Output the [X, Y] coordinate of the center of the cell containing the given text.  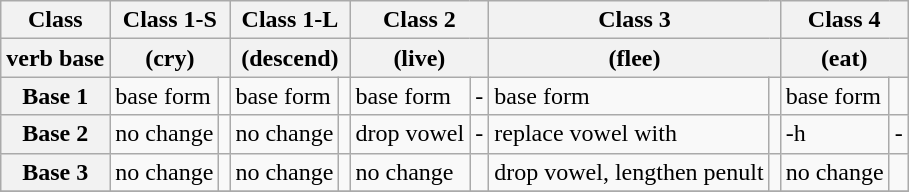
Class 2 [420, 20]
Base 3 [56, 172]
drop vowel, lengthen penult [629, 172]
(cry) [170, 58]
(live) [420, 58]
Class 3 [634, 20]
-h [834, 134]
Base 1 [56, 96]
Class 4 [844, 20]
Base 2 [56, 134]
(descend) [290, 58]
Class 1-S [170, 20]
replace vowel with [629, 134]
drop vowel [410, 134]
Class [56, 20]
(flee) [634, 58]
verb base [56, 58]
Class 1-L [290, 20]
(eat) [844, 58]
